Detect which cell encompasses the target text, then output its (x, y) center coordinate. 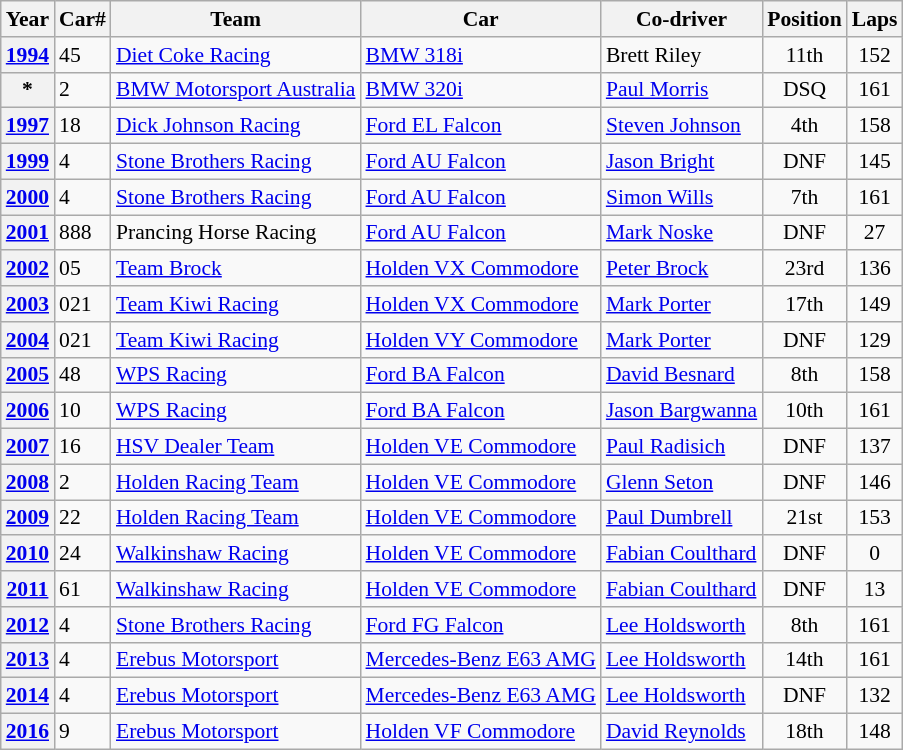
DSQ (804, 90)
22 (82, 518)
David Reynolds (682, 732)
2000 (28, 197)
Ford EL Falcon (480, 126)
152 (875, 55)
Laps (875, 19)
Paul Radisich (682, 447)
BMW 320i (480, 90)
Diet Coke Racing (236, 55)
Team Brock (236, 269)
2013 (28, 660)
Car# (82, 19)
16 (82, 447)
Holden VF Commodore (480, 732)
0 (875, 554)
Mark Noske (682, 233)
2016 (28, 732)
27 (875, 233)
148 (875, 732)
2014 (28, 696)
2010 (28, 554)
Paul Dumbrell (682, 518)
2003 (28, 304)
2007 (28, 447)
2009 (28, 518)
149 (875, 304)
145 (875, 162)
Glenn Seton (682, 482)
Paul Morris (682, 90)
45 (82, 55)
2012 (28, 625)
2011 (28, 589)
146 (875, 482)
BMW 318i (480, 55)
Steven Johnson (682, 126)
13 (875, 589)
Jason Bargwanna (682, 411)
129 (875, 340)
9 (82, 732)
24 (82, 554)
10 (82, 411)
7th (804, 197)
HSV Dealer Team (236, 447)
* (28, 90)
14th (804, 660)
18th (804, 732)
Simon Wills (682, 197)
Dick Johnson Racing (236, 126)
2001 (28, 233)
888 (82, 233)
05 (82, 269)
1994 (28, 55)
Co-driver (682, 19)
David Besnard (682, 375)
Jason Bright (682, 162)
2005 (28, 375)
Brett Riley (682, 55)
1999 (28, 162)
Year (28, 19)
2008 (28, 482)
Peter Brock (682, 269)
11th (804, 55)
2006 (28, 411)
BMW Motorsport Australia (236, 90)
2004 (28, 340)
10th (804, 411)
61 (82, 589)
137 (875, 447)
Team (236, 19)
Position (804, 19)
Prancing Horse Racing (236, 233)
18 (82, 126)
48 (82, 375)
136 (875, 269)
Ford FG Falcon (480, 625)
153 (875, 518)
17th (804, 304)
23rd (804, 269)
4th (804, 126)
Holden VY Commodore (480, 340)
1997 (28, 126)
132 (875, 696)
2002 (28, 269)
21st (804, 518)
Car (480, 19)
